Provide the (X, Y) coordinate of the cell's center where the given text is located.  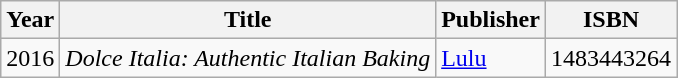
ISBN (610, 20)
2016 (30, 58)
Publisher (491, 20)
Lulu (491, 58)
1483443264 (610, 58)
Title (248, 20)
Dolce Italia: Authentic Italian Baking (248, 58)
Year (30, 20)
